Return (X, Y) of the center of cell containing provided text 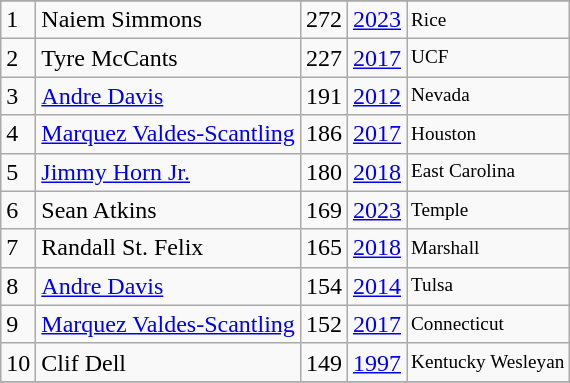
149 (324, 362)
9 (18, 324)
Jimmy Horn Jr. (168, 172)
5 (18, 172)
186 (324, 134)
152 (324, 324)
Nevada (487, 96)
Naiem Simmons (168, 20)
4 (18, 134)
165 (324, 248)
227 (324, 58)
Temple (487, 210)
6 (18, 210)
2012 (376, 96)
169 (324, 210)
7 (18, 248)
Connecticut (487, 324)
10 (18, 362)
Clif Dell (168, 362)
Rice (487, 20)
272 (324, 20)
8 (18, 286)
154 (324, 286)
UCF (487, 58)
180 (324, 172)
Randall St. Felix (168, 248)
2 (18, 58)
3 (18, 96)
1997 (376, 362)
Tulsa (487, 286)
Houston (487, 134)
191 (324, 96)
Marshall (487, 248)
2014 (376, 286)
1 (18, 20)
Kentucky Wesleyan (487, 362)
Tyre McCants (168, 58)
East Carolina (487, 172)
Sean Atkins (168, 210)
